Scan for the cell matching the given text and deliver its (x, y) coordinate at center. 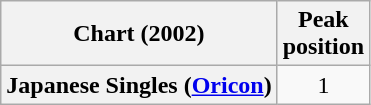
Japanese Singles (Oricon) (139, 85)
1 (323, 85)
Chart (2002) (139, 34)
Peak position (323, 34)
